Provide the (x, y) coordinate of the cell's center where the given text is located.  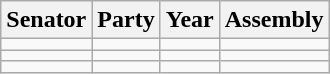
Assembly (274, 20)
Party (126, 20)
Senator (46, 20)
Year (190, 20)
